Find where the given text appears and provide that cell's center as (X, Y) coordinate. 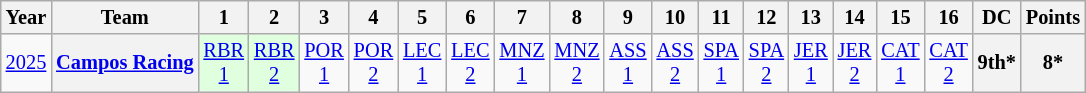
2 (274, 17)
CAT1 (900, 63)
ASS2 (674, 63)
POR2 (374, 63)
Points (1053, 17)
8 (576, 17)
POR1 (324, 63)
9th* (997, 63)
5 (422, 17)
9 (628, 17)
MNZ1 (522, 63)
MNZ2 (576, 63)
3 (324, 17)
Team (124, 17)
RBR2 (274, 63)
SPA2 (766, 63)
10 (674, 17)
12 (766, 17)
4 (374, 17)
RBR1 (223, 63)
2025 (26, 63)
LEC2 (470, 63)
JER2 (855, 63)
Campos Racing (124, 63)
Year (26, 17)
7 (522, 17)
16 (948, 17)
6 (470, 17)
SPA1 (722, 63)
ASS1 (628, 63)
8* (1053, 63)
13 (811, 17)
JER1 (811, 63)
LEC1 (422, 63)
1 (223, 17)
CAT2 (948, 63)
14 (855, 17)
15 (900, 17)
DC (997, 17)
11 (722, 17)
